Locate the cell with the specified text and output its [x, y] center coordinate. 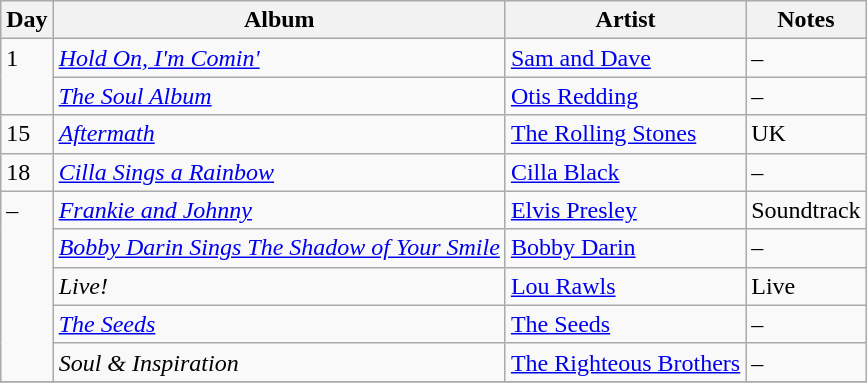
Frankie and Johnny [279, 210]
Soundtrack [806, 210]
The Soul Album [279, 96]
Bobby Darin Sings The Shadow of Your Smile [279, 248]
18 [27, 172]
The Righteous Brothers [625, 362]
Day [27, 20]
Bobby Darin [625, 248]
Lou Rawls [625, 286]
Otis Redding [625, 96]
Artist [625, 20]
Hold On, I'm Comin' [279, 58]
Sam and Dave [625, 58]
Cilla Sings a Rainbow [279, 172]
Elvis Presley [625, 210]
Cilla Black [625, 172]
Soul & Inspiration [279, 362]
Aftermath [279, 134]
1 [27, 77]
Live! [279, 286]
15 [27, 134]
Live [806, 286]
Notes [806, 20]
UK [806, 134]
The Rolling Stones [625, 134]
Album [279, 20]
